Find where the given text appears and provide that cell's center as (X, Y) coordinate. 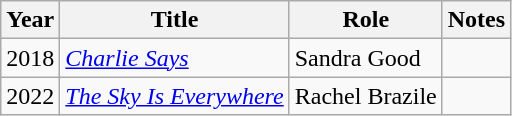
Notes (476, 20)
Rachel Brazile (366, 96)
The Sky Is Everywhere (174, 96)
Year (30, 20)
Title (174, 20)
Sandra Good (366, 58)
2022 (30, 96)
Charlie Says (174, 58)
Role (366, 20)
2018 (30, 58)
